Determine the [x, y] coordinate at the center of the cell enclosing the given text.  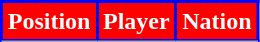
Player [136, 22]
Position [50, 22]
Nation [217, 22]
